Capture the cell that displays the provided text and extract its [X, Y] central coordinate. 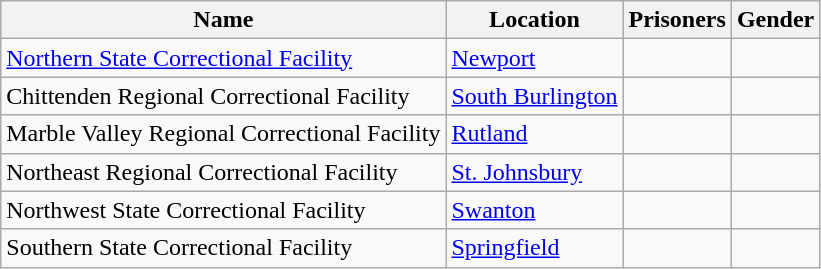
Springfield [534, 248]
Rutland [534, 134]
South Burlington [534, 96]
Marble Valley Regional Correctional Facility [224, 134]
St. Johnsbury [534, 172]
Chittenden Regional Correctional Facility [224, 96]
Northwest State Correctional Facility [224, 210]
Newport [534, 58]
Swanton [534, 210]
Northeast Regional Correctional Facility [224, 172]
Name [224, 20]
Southern State Correctional Facility [224, 248]
Prisoners [677, 20]
Gender [775, 20]
Location [534, 20]
Northern State Correctional Facility [224, 58]
